Provide the (x, y) coordinate of the cell's center where the given text is located.  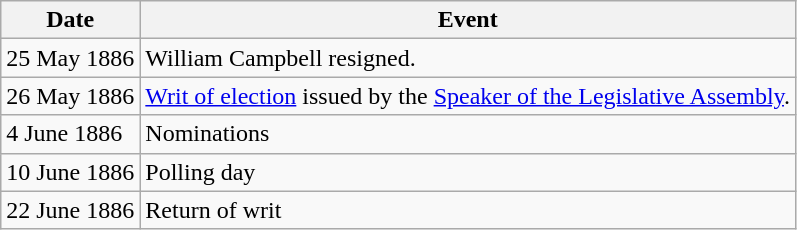
25 May 1886 (70, 58)
Return of writ (468, 210)
Polling day (468, 172)
Writ of election issued by the Speaker of the Legislative Assembly. (468, 96)
Event (468, 20)
William Campbell resigned. (468, 58)
4 June 1886 (70, 134)
10 June 1886 (70, 172)
22 June 1886 (70, 210)
26 May 1886 (70, 96)
Nominations (468, 134)
Date (70, 20)
